Provide the [X, Y] coordinate of the cell's center where the given text is located.  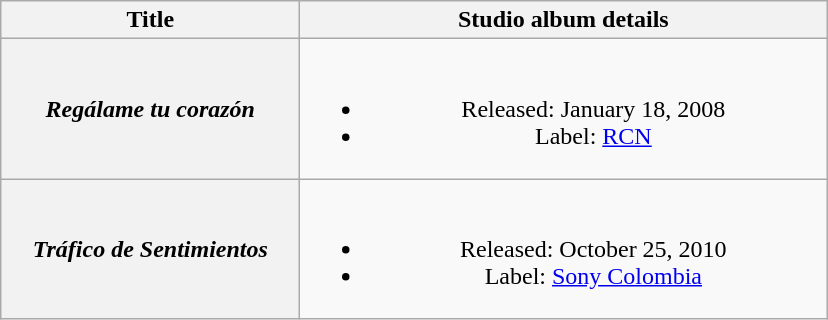
Title [150, 20]
Released: October 25, 2010Label: Sony Colombia [564, 249]
Released: January 18, 2008Label: RCN [564, 109]
Tráfico de Sentimientos [150, 249]
Regálame tu corazón [150, 109]
Studio album details [564, 20]
